Return (X, Y) of the center of cell containing provided text 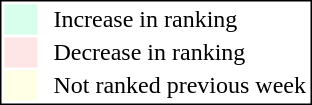
Increase in ranking (180, 19)
Decrease in ranking (180, 53)
Not ranked previous week (180, 85)
